Capture the cell that displays the provided text and extract its [X, Y] central coordinate. 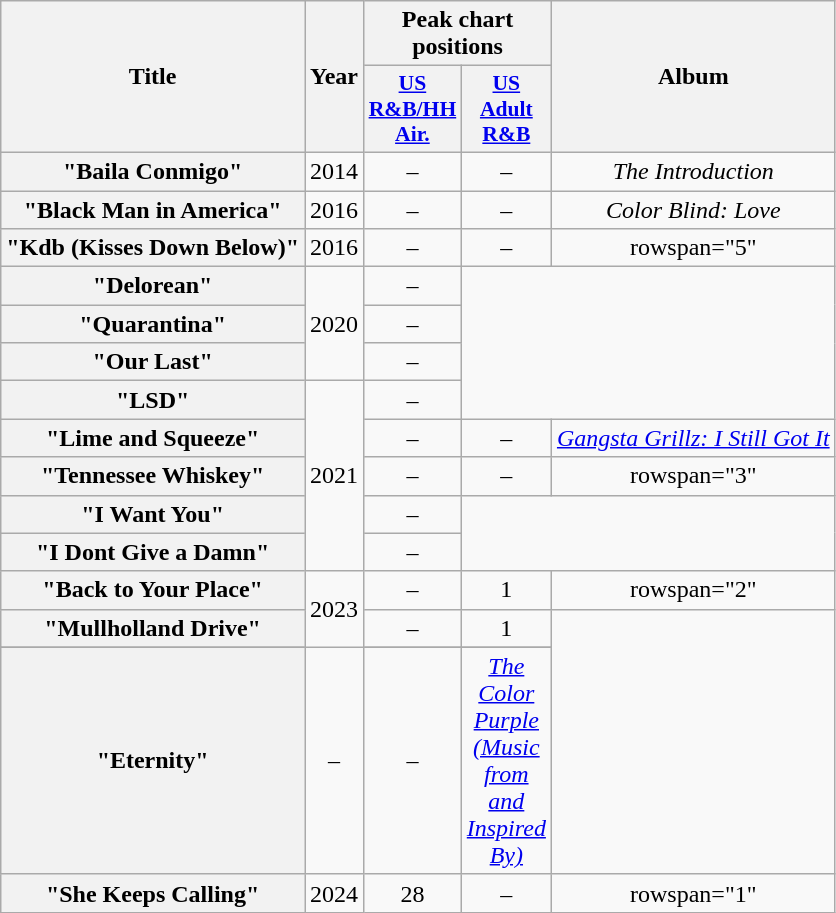
"I Want You" [153, 514]
rowspan="2" [693, 590]
The Introduction [693, 171]
Peak chart positions [458, 34]
"Baila Conmigo" [153, 171]
"Our Last" [153, 362]
2020 [334, 324]
"Eternity" [153, 760]
"Mullholland Drive" [153, 628]
2014 [334, 171]
"Quarantina" [153, 324]
US Adult R&B [506, 110]
"Tennessee Whiskey" [153, 476]
Year [334, 77]
rowspan="5" [693, 248]
Color Blind: Love [693, 209]
2024 [334, 893]
Title [153, 77]
Gangsta Grillz: I Still Got It [693, 438]
The Color Purple (Music from and Inspired By) [506, 760]
USR&B/HHAir. [413, 110]
"Lime and Squeeze" [153, 438]
28 [413, 893]
2023 [334, 609]
"Delorean" [153, 286]
"She Keeps Calling" [153, 893]
rowspan="3" [693, 476]
rowspan="1" [693, 893]
Album [693, 77]
"I Dont Give a Damn" [153, 552]
"Back to Your Place" [153, 590]
"Black Man in America" [153, 209]
"LSD" [153, 400]
"Kdb (Kisses Down Below)" [153, 248]
2021 [334, 476]
